Search for the cell housing the specified text and yield its [x, y] center coordinate. 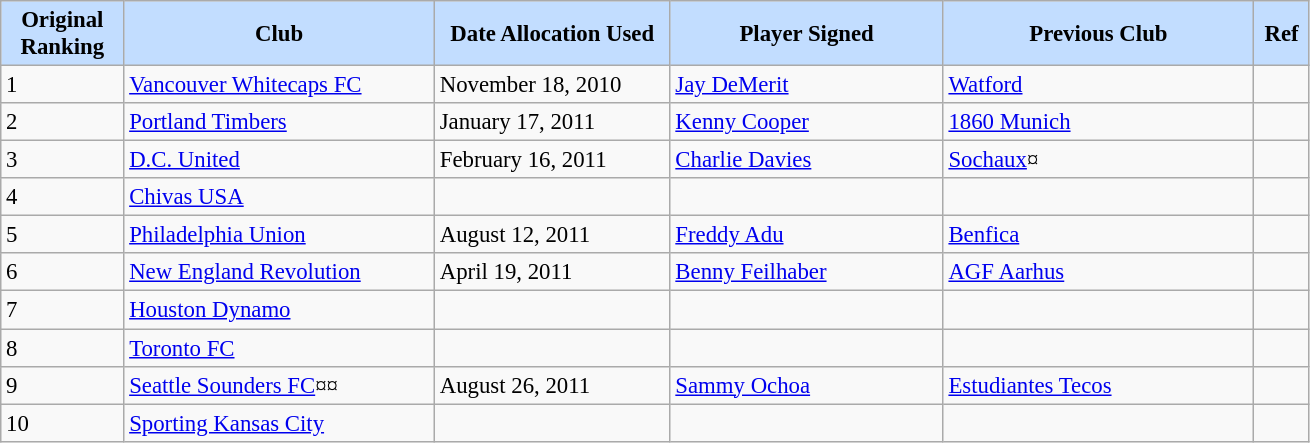
6 [62, 273]
August 12, 2011 [552, 235]
1860 Munich [1098, 122]
Charlie Davies [806, 160]
Sammy Ochoa [806, 385]
Club [280, 34]
AGF Aarhus [1098, 273]
Sporting Kansas City [280, 423]
Previous Club [1098, 34]
2 [62, 122]
5 [62, 235]
8 [62, 348]
January 17, 2011 [552, 122]
Sochaux¤ [1098, 160]
Freddy Adu [806, 235]
Watford [1098, 85]
New England Revolution [280, 273]
3 [62, 160]
Estudiantes Tecos [1098, 385]
November 18, 2010 [552, 85]
Original Ranking [62, 34]
Toronto FC [280, 348]
10 [62, 423]
Benfica [1098, 235]
Portland Timbers [280, 122]
Player Signed [806, 34]
February 16, 2011 [552, 160]
April 19, 2011 [552, 273]
7 [62, 310]
Ref [1282, 34]
Chivas USA [280, 197]
Date Allocation Used [552, 34]
Vancouver Whitecaps FC [280, 85]
August 26, 2011 [552, 385]
Jay DeMerit [806, 85]
9 [62, 385]
Philadelphia Union [280, 235]
D.C. United [280, 160]
Benny Feilhaber [806, 273]
Kenny Cooper [806, 122]
1 [62, 85]
Houston Dynamo [280, 310]
4 [62, 197]
Seattle Sounders FC¤¤ [280, 385]
